For the text-containing cell, return its midpoint in (x, y) coordinate format. 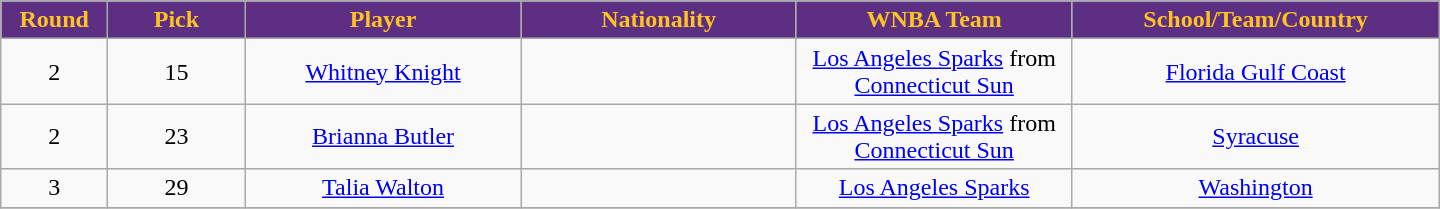
Nationality (659, 20)
School/Team/Country (1256, 20)
Whitney Knight (383, 72)
23 (177, 136)
Syracuse (1256, 136)
15 (177, 72)
Pick (177, 20)
Talia Walton (383, 188)
WNBA Team (934, 20)
Washington (1256, 188)
Los Angeles Sparks (934, 188)
3 (54, 188)
Florida Gulf Coast (1256, 72)
Round (54, 20)
Brianna Butler (383, 136)
Player (383, 20)
29 (177, 188)
